Scan for the cell matching the given text and deliver its [X, Y] coordinate at center. 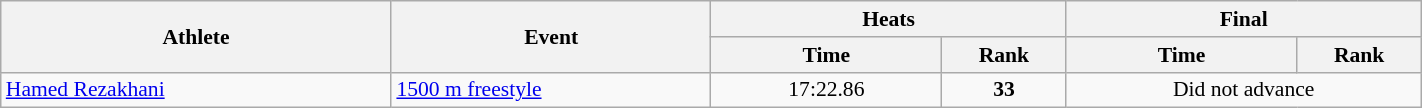
1500 m freestyle [551, 90]
Athlete [196, 36]
33 [1004, 90]
17:22.86 [826, 90]
Final [1244, 19]
Did not advance [1244, 90]
Event [551, 36]
Heats [888, 19]
Hamed Rezakhani [196, 90]
